Scan for the cell matching the given text and deliver its (x, y) coordinate at center. 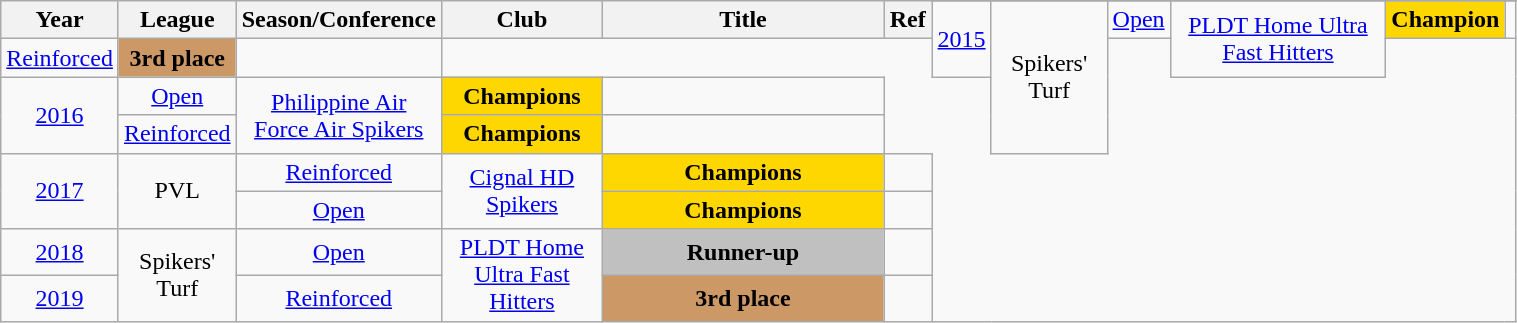
PVL (177, 191)
Runner-up (742, 252)
2017 (60, 191)
2018 (60, 252)
Champion (1446, 20)
Philippine Air Force Air Spikers (338, 115)
2015 (962, 39)
2019 (60, 298)
Club (522, 20)
Cignal HD Spikers (522, 191)
Ref (908, 20)
Season/Conference (338, 20)
Title (742, 20)
2016 (60, 115)
League (177, 20)
Year (60, 20)
